Return [x, y] of the center of cell containing provided text 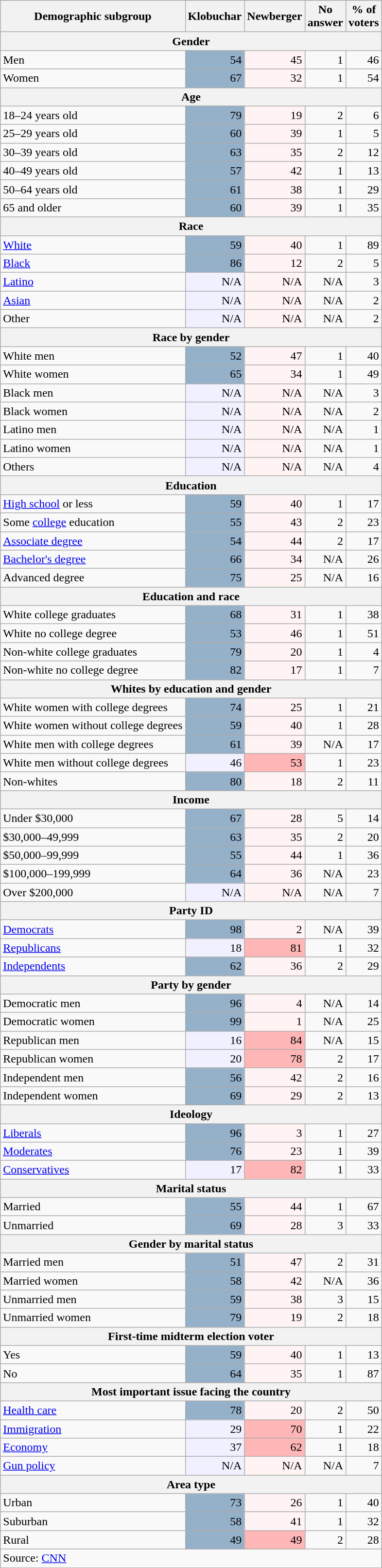
$30,000–49,999 [93, 836]
Non-white no college degree [93, 670]
$50,000–99,999 [93, 855]
Non-white college graduates [93, 652]
45 [275, 60]
White men [93, 356]
$100,000–199,999 [93, 874]
White men with college degrees [93, 744]
High school or less [93, 504]
Others [93, 467]
Non-whites [93, 781]
Suburban [93, 1521]
56 [215, 1077]
Education and race [191, 596]
Black men [93, 393]
Married women [93, 1281]
Independent men [93, 1077]
40–49 years old [93, 171]
Under $30,000 [93, 818]
65 and older [93, 208]
Gun policy [93, 1466]
86 [215, 263]
Noanswer [325, 17]
Marital status [191, 1188]
Democratic men [93, 1003]
Asian [93, 300]
6 [364, 115]
Urban [93, 1503]
Latino men [93, 430]
Economy [93, 1447]
Income [191, 800]
Men [93, 60]
74 [215, 707]
Liberals [93, 1133]
Gender by marital status [191, 1244]
White women without college degrees [93, 726]
Independent women [93, 1096]
Demographic subgroup [93, 17]
Moderates [93, 1151]
41 [275, 1521]
% ofvoters [364, 17]
25–29 years old [93, 134]
65 [215, 374]
White no college degree [93, 633]
Women [93, 78]
11 [364, 781]
Democratic women [93, 1022]
43 [275, 522]
Ideology [191, 1114]
Advanced degree [93, 578]
Yes [93, 1355]
White college graduates [93, 615]
75 [215, 578]
21 [364, 707]
White women with college degrees [93, 707]
Race [191, 226]
87 [364, 1373]
Black [93, 263]
Republicans [93, 948]
73 [215, 1503]
80 [215, 781]
52 [215, 356]
Latino women [93, 448]
Conservatives [93, 1170]
Associate degree [93, 541]
37 [215, 1447]
Education [191, 485]
50 [364, 1410]
Other [93, 319]
Whites by education and gender [191, 689]
Republican men [93, 1040]
57 [215, 171]
White women [93, 374]
Unmarried [93, 1225]
99 [215, 1022]
White men without college degrees [93, 763]
Bachelor's degree [93, 559]
Some college education [93, 522]
Unmarried men [93, 1299]
Most important issue facing the country [191, 1392]
76 [215, 1151]
Health care [93, 1410]
No [93, 1373]
Over $200,000 [93, 892]
68 [215, 615]
18–24 years old [93, 115]
White [93, 244]
Latino [93, 282]
Immigration [93, 1429]
22 [364, 1429]
Black women [93, 411]
Married [93, 1207]
Independents [93, 966]
Republican women [93, 1059]
Age [191, 97]
Newberger [275, 17]
66 [215, 559]
Married men [93, 1262]
27 [364, 1133]
98 [215, 929]
Race by gender [191, 337]
50–64 years old [93, 189]
30–39 years old [93, 152]
84 [275, 1040]
Source: CNN [191, 1558]
70 [275, 1429]
Party by gender [191, 985]
Area type [191, 1484]
Rural [93, 1540]
Party ID [191, 911]
Unmarried women [93, 1318]
Gender [191, 41]
Klobuchar [215, 17]
Democrats [93, 929]
First-time midterm election voter [191, 1336]
89 [364, 244]
81 [275, 948]
